Output the [X, Y] coordinate of the center of the cell containing the given text.  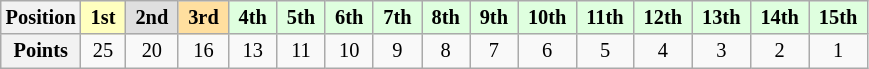
10 [349, 51]
16 [203, 51]
11 [301, 51]
7 [494, 51]
13th [721, 17]
Points [41, 51]
14th [779, 17]
6th [349, 17]
4th [253, 17]
12th [663, 17]
9 [397, 51]
1 [838, 51]
3 [721, 51]
13 [253, 51]
1st [104, 17]
8 [446, 51]
3rd [203, 17]
9th [494, 17]
8th [446, 17]
15th [838, 17]
11th [604, 17]
2 [779, 51]
4 [663, 51]
5 [604, 51]
Position [41, 17]
5th [301, 17]
25 [104, 51]
20 [152, 51]
2nd [152, 17]
10th [547, 17]
6 [547, 51]
7th [397, 17]
